Scan for the cell matching the given text and deliver its (X, Y) coordinate at center. 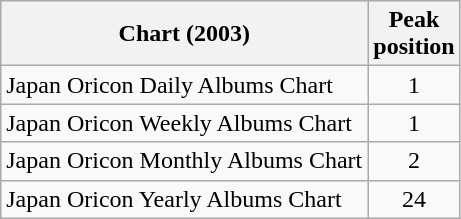
Japan Oricon Weekly Albums Chart (184, 123)
Japan Oricon Yearly Albums Chart (184, 199)
Chart (2003) (184, 34)
2 (414, 161)
Japan Oricon Monthly Albums Chart (184, 161)
Japan Oricon Daily Albums Chart (184, 85)
Peakposition (414, 34)
24 (414, 199)
